Return the (X, Y) coordinate for the center point of the cell that contains the specified text.  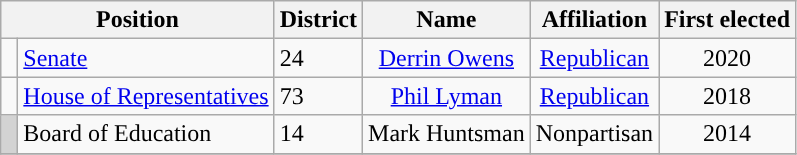
73 (318, 96)
District (318, 20)
Affiliation (594, 20)
2014 (728, 134)
Phil Lyman (447, 96)
House of Representatives (146, 96)
24 (318, 58)
First elected (728, 20)
Board of Education (146, 134)
Nonpartisan (594, 134)
Senate (146, 58)
2018 (728, 96)
Name (447, 20)
14 (318, 134)
Mark Huntsman (447, 134)
Position (138, 20)
2020 (728, 58)
Derrin Owens (447, 58)
